Detect which cell encompasses the target text, then output its [X, Y] center coordinate. 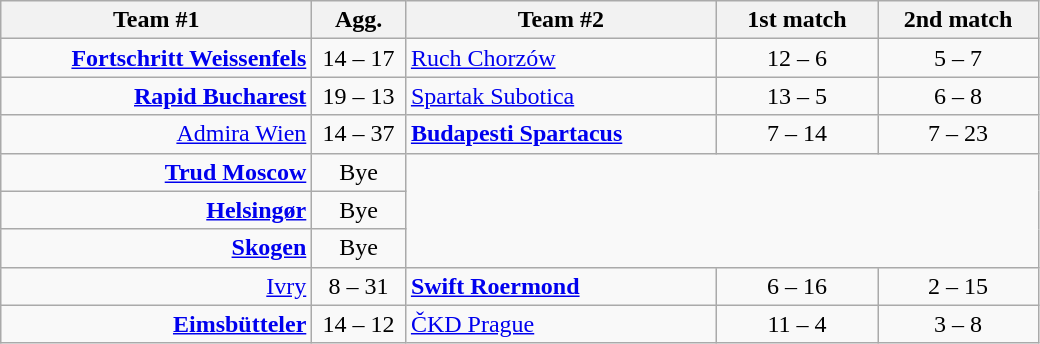
Ivry [156, 286]
Trud Moscow [156, 172]
Ruch Chorzów [560, 58]
14 – 17 [359, 58]
Team #1 [156, 20]
19 – 13 [359, 96]
8 – 31 [359, 286]
2nd match [958, 20]
7 – 23 [958, 134]
Admira Wien [156, 134]
2 – 15 [958, 286]
Rapid Bucharest [156, 96]
13 – 5 [796, 96]
Team #2 [560, 20]
Swift Roermond [560, 286]
12 – 6 [796, 58]
6 – 8 [958, 96]
Agg. [359, 20]
5 – 7 [958, 58]
Eimsbütteler [156, 324]
Spartak Subotica [560, 96]
11 – 4 [796, 324]
14 – 12 [359, 324]
1st match [796, 20]
Fortschritt Weissenfels [156, 58]
ČKD Prague [560, 324]
Skogen [156, 248]
14 – 37 [359, 134]
Helsingør [156, 210]
Budapesti Spartacus [560, 134]
7 – 14 [796, 134]
3 – 8 [958, 324]
6 – 16 [796, 286]
